Search for the cell housing the specified text and yield its [x, y] center coordinate. 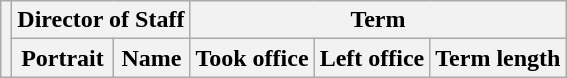
Term length [498, 58]
Name [152, 58]
Took office [252, 58]
Portrait [62, 58]
Left office [372, 58]
Director of Staff [101, 20]
Term [378, 20]
